Detect which cell encompasses the target text, then output its (X, Y) center coordinate. 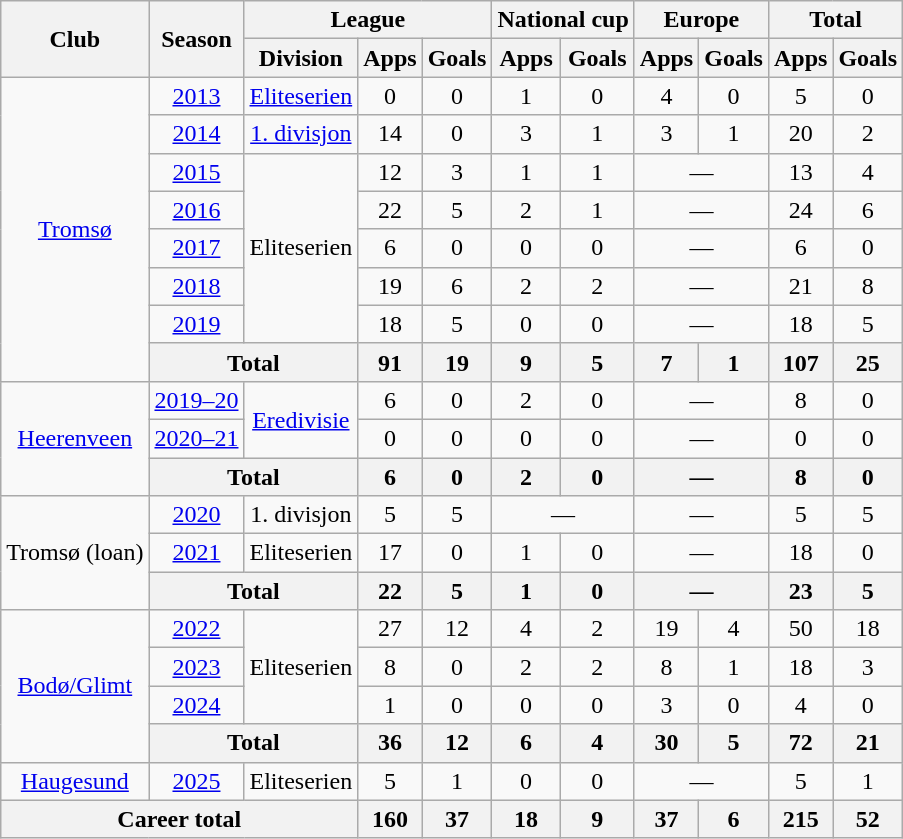
36 (390, 743)
23 (800, 591)
30 (666, 743)
Division (301, 58)
2019–20 (196, 400)
Career total (180, 819)
League (368, 20)
Club (75, 39)
2014 (196, 134)
2015 (196, 172)
24 (800, 210)
215 (800, 819)
2025 (196, 781)
Eredivisie (301, 419)
14 (390, 134)
20 (800, 134)
Haugesund (75, 781)
52 (868, 819)
2020 (196, 515)
Europe (701, 20)
17 (390, 553)
2019 (196, 324)
2013 (196, 96)
7 (666, 362)
Tromsø (loan) (75, 553)
2023 (196, 667)
2018 (196, 286)
160 (390, 819)
2021 (196, 553)
2022 (196, 629)
2016 (196, 210)
27 (390, 629)
2020–21 (196, 438)
Tromsø (75, 229)
107 (800, 362)
National cup (563, 20)
Season (196, 39)
50 (800, 629)
Bodø/Glimt (75, 686)
2024 (196, 705)
25 (868, 362)
72 (800, 743)
2017 (196, 248)
13 (800, 172)
Heerenveen (75, 438)
91 (390, 362)
